Scan for the cell matching the given text and deliver its (X, Y) coordinate at center. 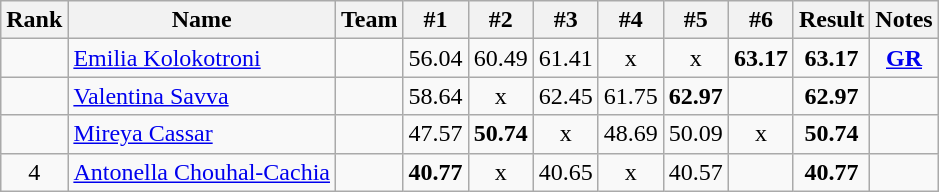
Result (831, 20)
#2 (500, 20)
#3 (566, 20)
61.41 (566, 58)
62.45 (566, 96)
40.57 (696, 172)
40.65 (566, 172)
Valentina Savva (202, 96)
#1 (436, 20)
GR (904, 58)
61.75 (630, 96)
56.04 (436, 58)
#4 (630, 20)
47.57 (436, 134)
#6 (760, 20)
50.09 (696, 134)
48.69 (630, 134)
Team (370, 20)
4 (34, 172)
Rank (34, 20)
Emilia Kolokotroni (202, 58)
Antonella Chouhal-Cachia (202, 172)
Mireya Cassar (202, 134)
#5 (696, 20)
58.64 (436, 96)
Name (202, 20)
Notes (904, 20)
60.49 (500, 58)
